Capture the cell that displays the provided text and extract its [X, Y] central coordinate. 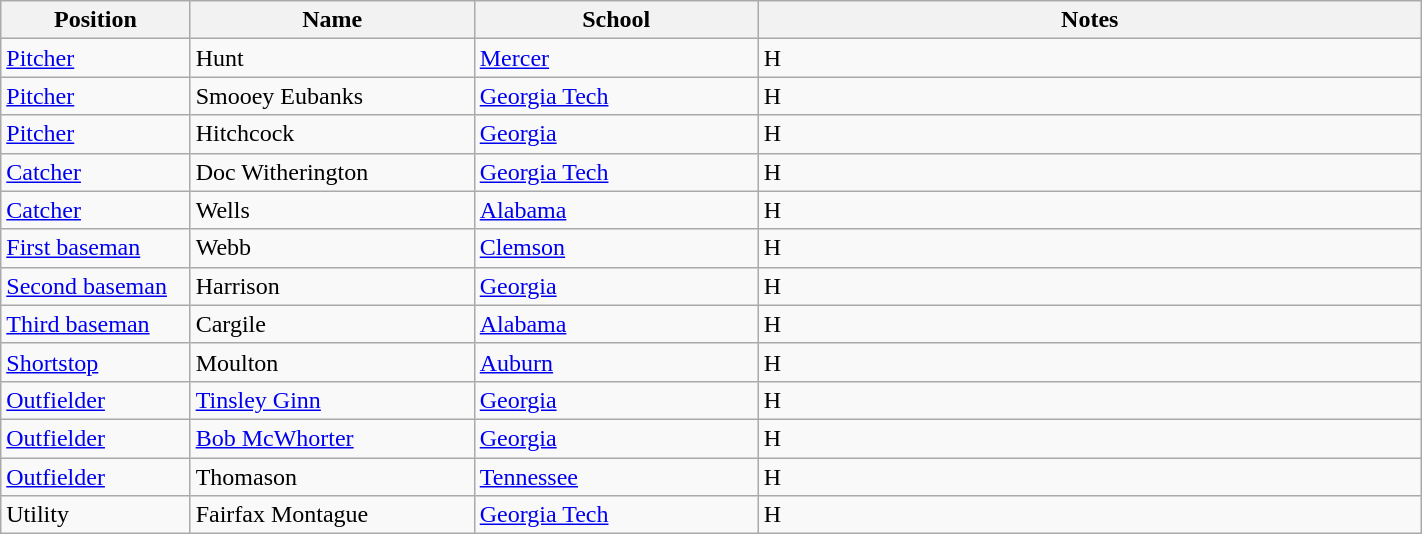
Clemson [616, 248]
Third baseman [96, 324]
Notes [1090, 20]
Smooey Eubanks [332, 96]
Webb [332, 248]
Auburn [616, 362]
Hitchcock [332, 134]
Hunt [332, 58]
School [616, 20]
Cargile [332, 324]
Fairfax Montague [332, 515]
Bob McWhorter [332, 438]
Wells [332, 210]
Utility [96, 515]
Second baseman [96, 286]
First baseman [96, 248]
Shortstop [96, 362]
Tinsley Ginn [332, 400]
Moulton [332, 362]
Thomason [332, 477]
Harrison [332, 286]
Name [332, 20]
Tennessee [616, 477]
Mercer [616, 58]
Position [96, 20]
Doc Witherington [332, 172]
